Return (x, y) of the center of cell containing provided text 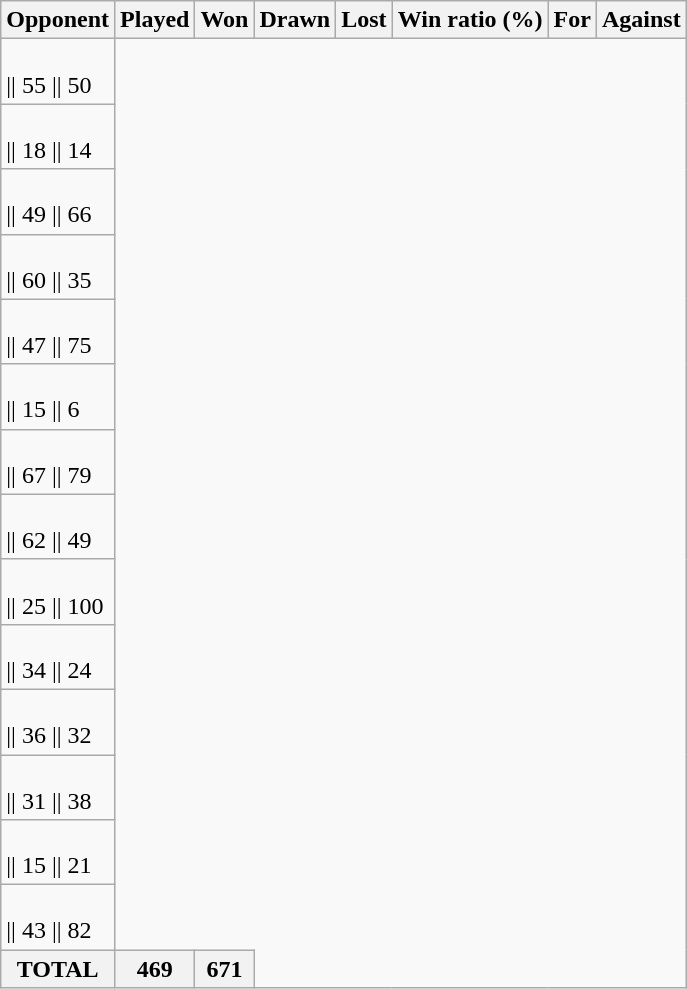
671 (224, 969)
Win ratio (%) (470, 20)
Lost (364, 20)
|| 43 || 82 (58, 918)
|| 47 || 75 (58, 332)
|| 34 || 24 (58, 656)
|| 25 || 100 (58, 592)
Drawn (295, 20)
|| 55 || 50 (58, 72)
|| 49 || 66 (58, 202)
|| 18 || 14 (58, 136)
Played (155, 20)
Against (641, 20)
|| 15 || 21 (58, 852)
Opponent (58, 20)
|| 60 || 35 (58, 266)
|| 36 || 32 (58, 722)
|| 67 || 79 (58, 462)
|| 62 || 49 (58, 526)
|| 31 || 38 (58, 786)
Won (224, 20)
|| 15 || 6 (58, 396)
TOTAL (58, 969)
469 (155, 969)
For (572, 20)
